Scan for the cell matching the given text and deliver its (X, Y) coordinate at center. 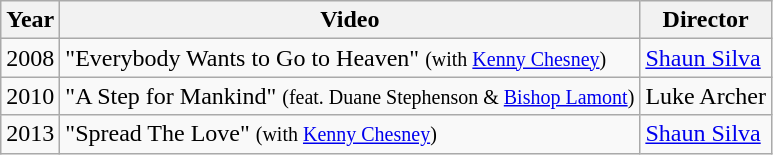
2013 (30, 134)
"Spread The Love" (with Kenny Chesney) (350, 134)
Year (30, 20)
2008 (30, 58)
Video (350, 20)
"Everybody Wants to Go to Heaven" (with Kenny Chesney) (350, 58)
Luke Archer (706, 96)
"A Step for Mankind" (feat. Duane Stephenson & Bishop Lamont) (350, 96)
Director (706, 20)
2010 (30, 96)
